Identify which cell holds the provided text, then report its [X, Y] central coordinate. 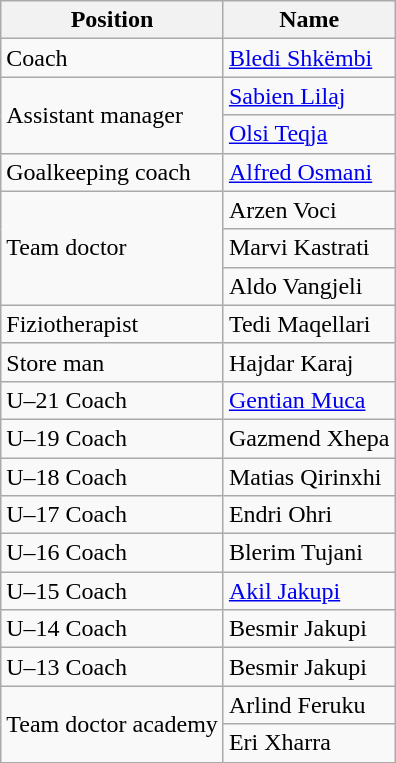
Arlind Feruku [309, 705]
U–21 Coach [112, 400]
Store man [112, 362]
Assistant manager [112, 115]
Team doctor academy [112, 724]
U–14 Coach [112, 629]
Aldo Vangjeli [309, 286]
Gazmend Xhepa [309, 438]
Sabien Lilaj [309, 96]
Alfred Osmani [309, 172]
Fiziotherapist [112, 324]
U–18 Coach [112, 477]
U–16 Coach [112, 553]
Matias Qirinxhi [309, 477]
Olsi Teqja [309, 134]
Arzen Voci [309, 210]
Name [309, 20]
Position [112, 20]
Akil Jakupi [309, 591]
Marvi Kastrati [309, 248]
Gentian Muca [309, 400]
U–17 Coach [112, 515]
Goalkeeping coach [112, 172]
Tedi Maqellari [309, 324]
Endri Ohri [309, 515]
Coach [112, 58]
U–19 Coach [112, 438]
U–13 Coach [112, 667]
Bledi Shkëmbi [309, 58]
Hajdar Karaj [309, 362]
Eri Xharra [309, 743]
Blerim Tujani [309, 553]
Team doctor [112, 248]
U–15 Coach [112, 591]
